Find where the given text appears and provide that cell's center as [x, y] coordinate. 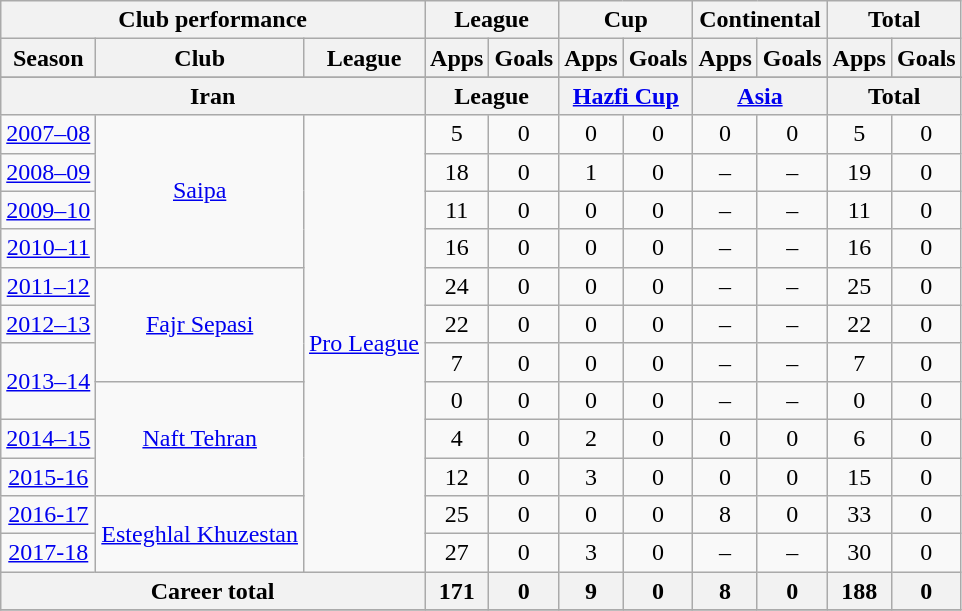
24 [457, 286]
2007–08 [48, 134]
188 [859, 591]
Club [200, 58]
2 [591, 438]
9 [591, 591]
19 [859, 172]
Iran [213, 96]
2010–11 [48, 248]
2015-16 [48, 477]
Hazfi Cup [626, 96]
2012–13 [48, 324]
Naft Tehran [200, 438]
30 [859, 553]
2014–15 [48, 438]
2017-18 [48, 553]
Season [48, 58]
2008–09 [48, 172]
Career total [213, 591]
Pro League [364, 344]
2016-17 [48, 515]
Saipa [200, 191]
Continental [760, 20]
1 [591, 172]
Fajr Sepasi [200, 324]
12 [457, 477]
6 [859, 438]
Esteghlal Khuzestan [200, 534]
18 [457, 172]
2009–10 [48, 210]
Cup [626, 20]
171 [457, 591]
2013–14 [48, 381]
Asia [760, 96]
15 [859, 477]
4 [457, 438]
33 [859, 515]
2011–12 [48, 286]
27 [457, 553]
Club performance [213, 20]
